Pinpoint the cell where the given text exists, returning its [X, Y] midpoint coordinate. 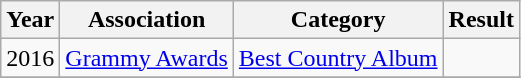
2016 [30, 58]
Year [30, 20]
Grammy Awards [147, 58]
Association [147, 20]
Best Country Album [338, 58]
Category [338, 20]
Result [481, 20]
